Return the (x, y) coordinate for the center point of the cell that contains the specified text.  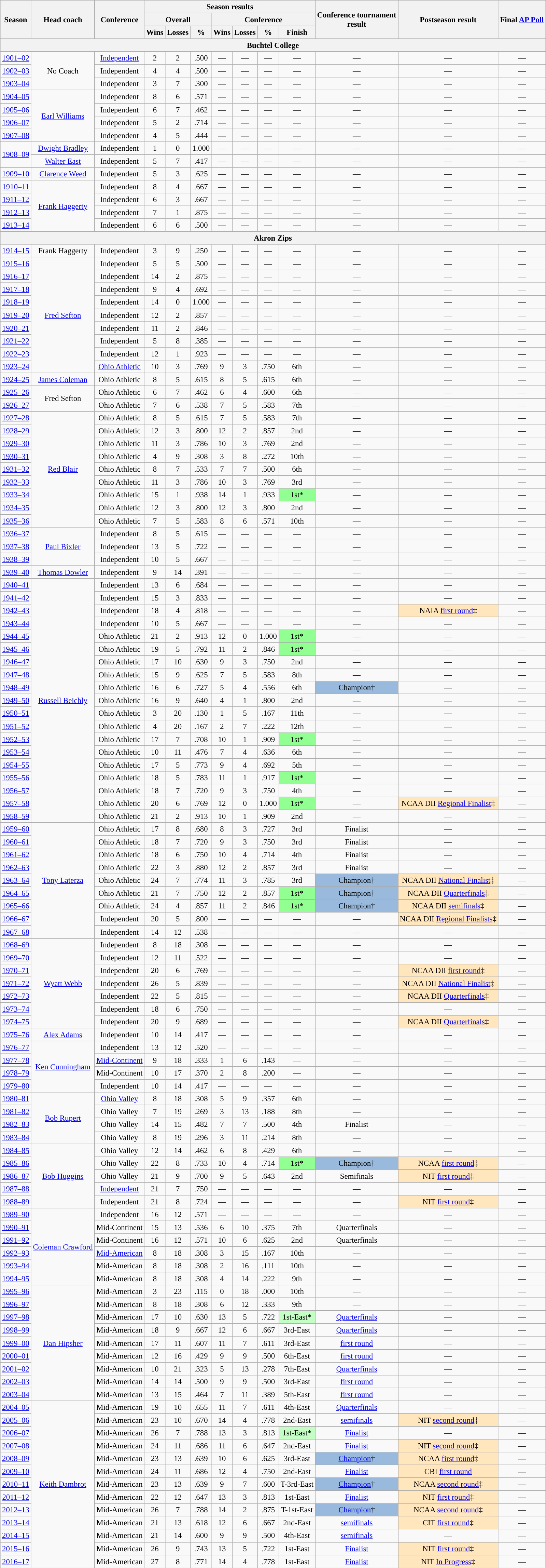
1942–43 (16, 611)
.655 (201, 1407)
1927–28 (16, 418)
.278 (268, 1369)
NIT In Progress‡ (448, 1562)
.111 (268, 1266)
.724 (201, 1202)
1949–50 (16, 701)
1903–04 (16, 84)
2002–03 (16, 1381)
Dwight Bradley (63, 148)
1983–84 (16, 1137)
Bob Rupert (63, 1118)
1998–99 (16, 1330)
1944–45 (16, 636)
.357 (268, 1099)
Conference tournamentresult (356, 20)
.640 (201, 701)
1977–78 (16, 1060)
Ken Cunningham (63, 1067)
6th-East (297, 1356)
.785 (268, 880)
.143 (268, 1060)
Bob Huggins (63, 1176)
.708 (201, 739)
2003–04 (16, 1394)
.938 (201, 495)
1920–21 (16, 328)
1907–08 (16, 135)
.385 (201, 341)
.556 (268, 688)
Finish (297, 32)
1965–66 (16, 906)
.818 (201, 611)
Dan Hipsher (63, 1343)
1978–79 (16, 1073)
1996–97 (16, 1305)
1951–52 (16, 726)
1940–41 (16, 585)
1969–70 (16, 958)
T-3rd-East (297, 1484)
2006–07 (16, 1433)
2013–14 (16, 1523)
NCAA DII first round‡ (448, 970)
1909–10 (16, 174)
1904–05 (16, 97)
1918–19 (16, 302)
1966–67 (16, 919)
No Coach (63, 71)
1936–37 (16, 533)
1921–22 (16, 341)
.680 (201, 829)
2016–17 (16, 1562)
.533 (201, 469)
.833 (201, 598)
Season results (230, 7)
.482 (201, 1125)
1938–39 (16, 559)
Thomas Dowler (63, 572)
1928–29 (16, 431)
1964–65 (16, 893)
Keith Dambrot (63, 1485)
.000 (268, 1292)
Alex Adams (63, 1035)
.115 (201, 1292)
1961–62 (16, 855)
1914–15 (16, 251)
1955–56 (16, 778)
1922–23 (16, 354)
1999–00 (16, 1343)
T-1st-East (297, 1510)
1985–86 (16, 1163)
1963–64 (16, 880)
5th-East (297, 1394)
2009–10 (16, 1472)
.272 (268, 457)
NCAA DII Regional Finalist‡ (448, 803)
NAIA first round‡ (448, 611)
.618 (201, 1523)
.636 (268, 752)
1902–03 (16, 71)
1937–38 (16, 546)
CIT first round‡ (448, 1523)
1989–90 (16, 1215)
1932–33 (16, 482)
.773 (201, 765)
.643 (268, 1176)
27 (155, 1562)
1908–09 (16, 154)
NCAA DII Regional Finalists‡ (448, 919)
Overall (178, 20)
1913–14 (16, 225)
Final AP Poll (522, 20)
1925–26 (16, 392)
2015–16 (16, 1549)
.520 (201, 1047)
2001–02 (16, 1369)
.917 (268, 778)
1992–93 (16, 1253)
Head coach (63, 20)
James Coleman (63, 379)
2010–11 (16, 1484)
1935–36 (16, 521)
7th-East (297, 1369)
Walter East (63, 161)
1967–68 (16, 932)
.323 (201, 1369)
.771 (201, 1562)
Paul Bixler (63, 546)
1979–80 (16, 1086)
1947–48 (16, 675)
1941–42 (16, 598)
1984–85 (16, 1150)
.839 (201, 983)
.880 (201, 868)
Wyatt Webb (63, 983)
1950–51 (16, 714)
1957–58 (16, 803)
.774 (201, 880)
1923–24 (16, 367)
1987–88 (16, 1189)
.815 (201, 996)
2011–12 (16, 1497)
.700 (201, 1176)
.391 (201, 572)
.250 (201, 251)
1990–91 (16, 1227)
1991–92 (16, 1240)
1905–06 (16, 110)
.375 (268, 1227)
1995–96 (16, 1292)
.684 (201, 585)
1982–83 (16, 1125)
.296 (201, 1137)
1931–32 (16, 469)
1952–53 (16, 739)
.444 (201, 135)
.214 (268, 1137)
.792 (201, 649)
12th (297, 726)
1917–18 (16, 289)
.188 (268, 1112)
Postseason result (448, 20)
1911–12 (16, 200)
1954–55 (16, 765)
.370 (201, 1073)
.923 (201, 354)
1926–27 (16, 405)
Red Blair (63, 469)
.200 (268, 1073)
1933–34 (16, 495)
1948–49 (16, 688)
11th (297, 714)
1968–69 (16, 945)
Russell Beichly (63, 701)
.522 (201, 958)
1986–87 (16, 1176)
Season (16, 20)
5th (297, 765)
Tony Laterza (63, 880)
Coleman Crawford (63, 1247)
.607 (201, 1343)
2008–09 (16, 1459)
1912–13 (16, 212)
1988–89 (16, 1202)
1960–61 (16, 842)
2000–01 (16, 1356)
1959–60 (16, 829)
Earl Williams (63, 116)
2005–06 (16, 1420)
NCAA DII semifinals‡ (448, 906)
1901–02 (16, 58)
1973–74 (16, 1009)
1934–35 (16, 508)
2007–08 (16, 1446)
2012–13 (16, 1510)
1930–31 (16, 457)
1956–57 (16, 790)
.743 (201, 1549)
Akron Zips (273, 238)
1953–54 (16, 752)
1939–40 (16, 572)
1972–73 (16, 996)
CBI first round (448, 1472)
.933 (268, 495)
2014–15 (16, 1536)
Semifinals (356, 1176)
.689 (201, 1022)
1945–46 (16, 649)
1910–11 (16, 187)
1946–47 (16, 662)
.783 (201, 778)
.476 (201, 752)
.536 (201, 1227)
1906–07 (16, 122)
.269 (201, 1112)
1915–16 (16, 264)
1962–63 (16, 868)
2004–05 (16, 1407)
1981–82 (16, 1112)
.670 (201, 1420)
1958–59 (16, 816)
1994–95 (16, 1279)
1916–17 (16, 276)
1997–98 (16, 1317)
.733 (201, 1163)
1971–72 (16, 983)
1993–94 (16, 1266)
1970–71 (16, 970)
1975–76 (16, 1035)
1976–77 (16, 1047)
.464 (201, 1394)
Clarence Weed (63, 174)
1924–25 (16, 379)
.130 (201, 714)
Buchtel College (273, 45)
1929–30 (16, 444)
1980–81 (16, 1099)
1974–75 (16, 1022)
.389 (268, 1394)
1943–44 (16, 623)
1919–20 (16, 315)
.300 (201, 84)
